Provide the (X, Y) coordinate of the cell's center where the given text is located.  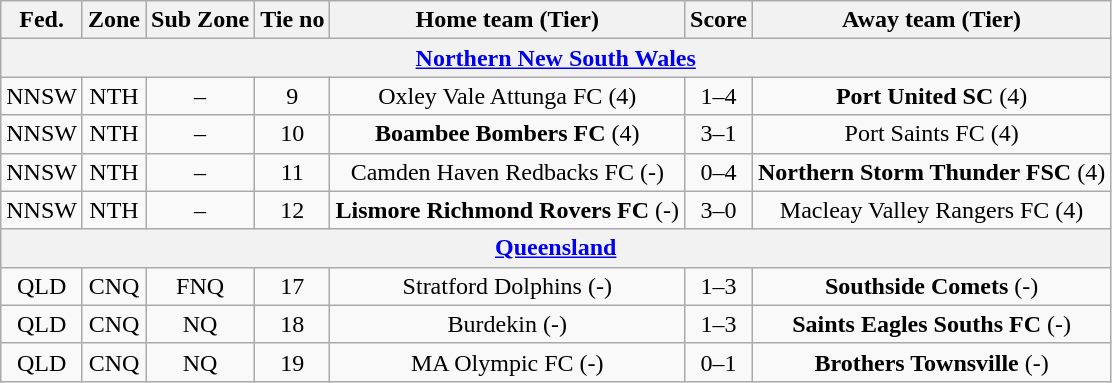
Burdekin (-) (508, 324)
Queensland (556, 248)
Stratford Dolphins (-) (508, 286)
Port United SC (4) (932, 96)
3–1 (719, 134)
3–0 (719, 210)
Sub Zone (200, 20)
19 (292, 362)
Home team (Tier) (508, 20)
Oxley Vale Attunga FC (4) (508, 96)
Lismore Richmond Rovers FC (-) (508, 210)
0–4 (719, 172)
Saints Eagles Souths FC (-) (932, 324)
Brothers Townsville (-) (932, 362)
12 (292, 210)
MA Olympic FC (-) (508, 362)
Score (719, 20)
Fed. (42, 20)
9 (292, 96)
17 (292, 286)
Macleay Valley Rangers FC (4) (932, 210)
0–1 (719, 362)
Northern Storm Thunder FSC (4) (932, 172)
Northern New South Wales (556, 58)
1–4 (719, 96)
Camden Haven Redbacks FC (-) (508, 172)
Zone (114, 20)
Tie no (292, 20)
10 (292, 134)
11 (292, 172)
FNQ (200, 286)
Port Saints FC (4) (932, 134)
Boambee Bombers FC (4) (508, 134)
Away team (Tier) (932, 20)
Southside Comets (-) (932, 286)
18 (292, 324)
